Extract the [X, Y] coordinate from the center of the cell holding the provided text.  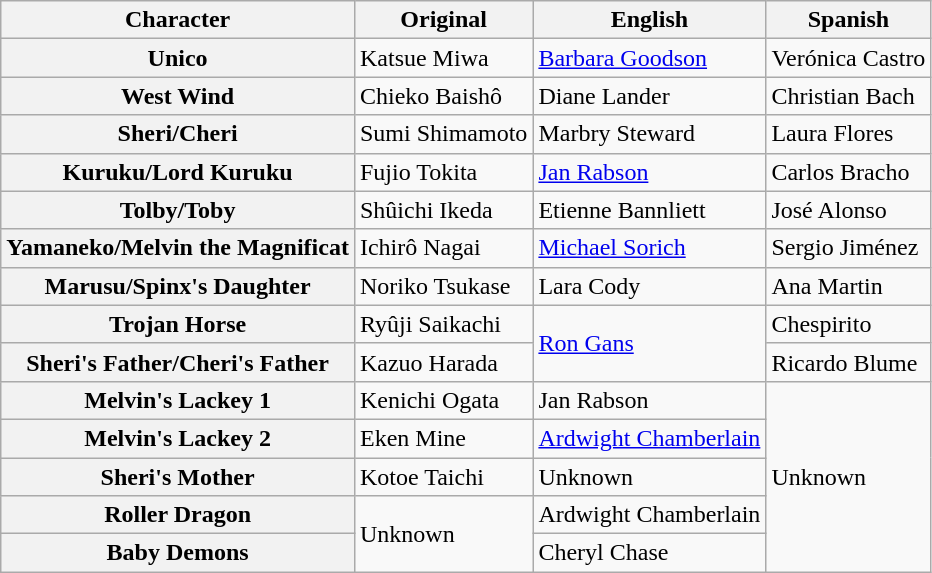
Kazuo Harada [443, 362]
Unico [178, 58]
English [650, 20]
Roller Dragon [178, 515]
José Alonso [848, 210]
Carlos Bracho [848, 172]
Trojan Horse [178, 324]
Melvin's Lackey 2 [178, 438]
Sergio Jiménez [848, 248]
Shûichi Ikeda [443, 210]
Original [443, 20]
Baby Demons [178, 553]
Ricardo Blume [848, 362]
Spanish [848, 20]
Kenichi Ogata [443, 400]
Sheri's Father/Cheri's Father [178, 362]
Michael Sorich [650, 248]
Sheri's Mother [178, 477]
Cheryl Chase [650, 553]
Marbry Steward [650, 134]
West Wind [178, 96]
Laura Flores [848, 134]
Yamaneko/Melvin the Magnificat [178, 248]
Katsue Miwa [443, 58]
Melvin's Lackey 1 [178, 400]
Noriko Tsukase [443, 286]
Kuruku/Lord Kuruku [178, 172]
Ana Martin [848, 286]
Diane Lander [650, 96]
Fujio Tokita [443, 172]
Etienne Bannliett [650, 210]
Barbara Goodson [650, 58]
Sheri/Cheri [178, 134]
Chespirito [848, 324]
Christian Bach [848, 96]
Chieko Baishô [443, 96]
Kotoe Taichi [443, 477]
Marusu/Spinx's Daughter [178, 286]
Lara Cody [650, 286]
Character [178, 20]
Ryûji Saikachi [443, 324]
Verónica Castro [848, 58]
Ichirô Nagai [443, 248]
Ron Gans [650, 343]
Sumi Shimamoto [443, 134]
Eken Mine [443, 438]
Tolby/Toby [178, 210]
